Scan for the cell matching the given text and deliver its (x, y) coordinate at center. 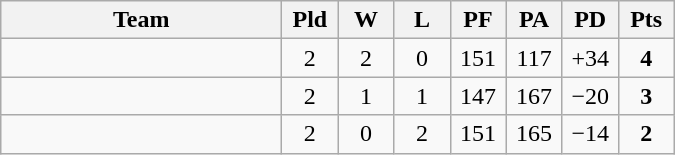
167 (534, 96)
PA (534, 20)
Team (142, 20)
147 (478, 96)
Pts (646, 20)
PD (590, 20)
PF (478, 20)
3 (646, 96)
4 (646, 58)
+34 (590, 58)
Pld (310, 20)
−20 (590, 96)
W (366, 20)
L (422, 20)
165 (534, 134)
117 (534, 58)
−14 (590, 134)
